Capture the cell that displays the provided text and extract its [X, Y] central coordinate. 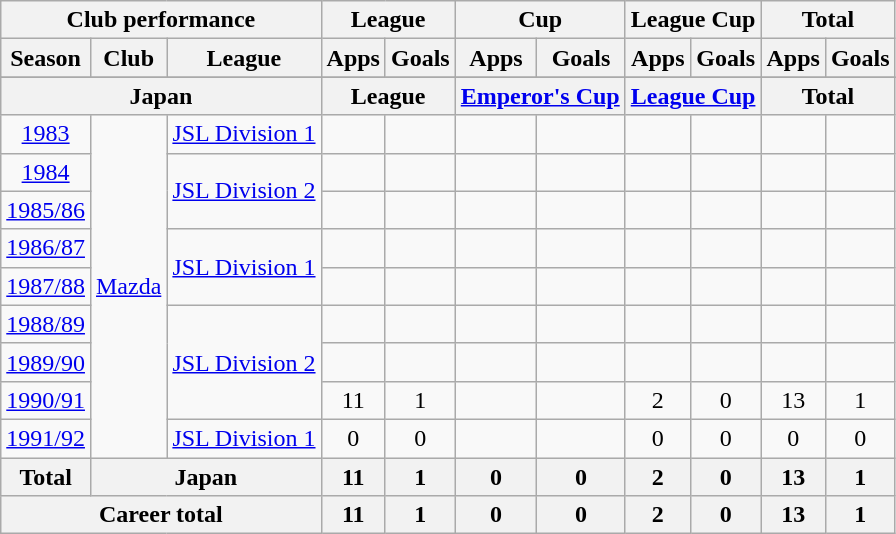
1991/92 [46, 438]
Emperor's Cup [540, 96]
Club [128, 58]
Club performance [161, 20]
1985/86 [46, 210]
Cup [540, 20]
1990/91 [46, 400]
Mazda [128, 286]
Career total [161, 515]
1984 [46, 172]
1987/88 [46, 286]
1986/87 [46, 248]
Season [46, 58]
1983 [46, 134]
1989/90 [46, 362]
1988/89 [46, 324]
